Return [X, Y] of the center of cell containing provided text 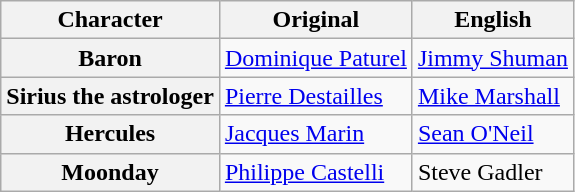
Jacques Marin [316, 134]
Character [110, 20]
Hercules [110, 134]
Mike Marshall [492, 96]
Baron [110, 58]
Sirius the astrologer [110, 96]
Dominique Paturel [316, 58]
Philippe Castelli [316, 172]
Steve Gadler [492, 172]
Moonday [110, 172]
English [492, 20]
Original [316, 20]
Pierre Destailles [316, 96]
Sean O'Neil [492, 134]
Jimmy Shuman [492, 58]
